Pinpoint the cell where the given text exists, returning its (X, Y) midpoint coordinate. 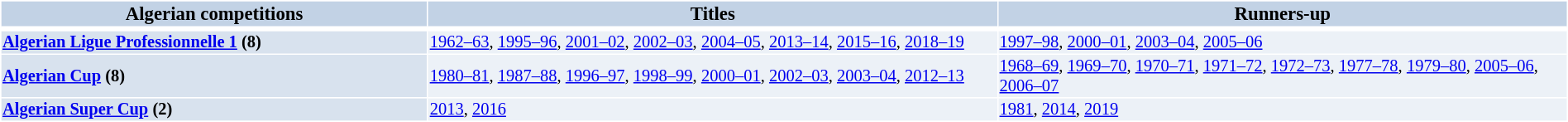
1981, 2014, 2019 (1282, 110)
Runners-up (1282, 14)
Algerian Super Cup (2) (215, 110)
Titles (713, 14)
Algerian Cup (8) (215, 76)
1980–81, 1987–88, 1996–97, 1998–99, 2000–01, 2002–03, 2003–04, 2012–13 (713, 76)
2013, 2016 (713, 110)
1997–98, 2000–01, 2003–04, 2005–06 (1282, 42)
Algerian Ligue Professionnelle 1 (8) (215, 42)
Algerian competitions (215, 14)
1962–63, 1995–96, 2001–02, 2002–03, 2004–05, 2013–14, 2015–16, 2018–19 (713, 42)
1968–69, 1969–70, 1970–71, 1971–72, 1972–73, 1977–78, 1979–80, 2005–06, 2006–07 (1282, 76)
